Identify which cell holds the provided text, then report its [x, y] central coordinate. 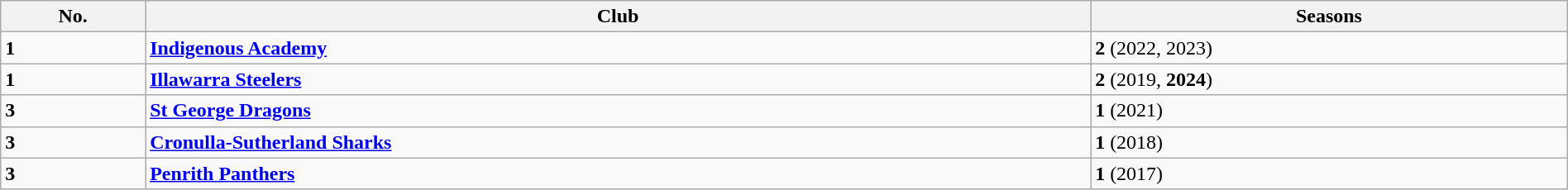
1 (2018) [1330, 142]
St George Dragons [619, 111]
1 (2017) [1330, 173]
Indigenous Academy [619, 48]
2 (2019, 2024) [1330, 79]
Penrith Panthers [619, 173]
Club [619, 17]
1 (2021) [1330, 111]
No. [73, 17]
Illawarra Steelers [619, 79]
2 (2022, 2023) [1330, 48]
Cronulla-Sutherland Sharks [619, 142]
Seasons [1330, 17]
